Find where the given text appears and provide that cell's center as (X, Y) coordinate. 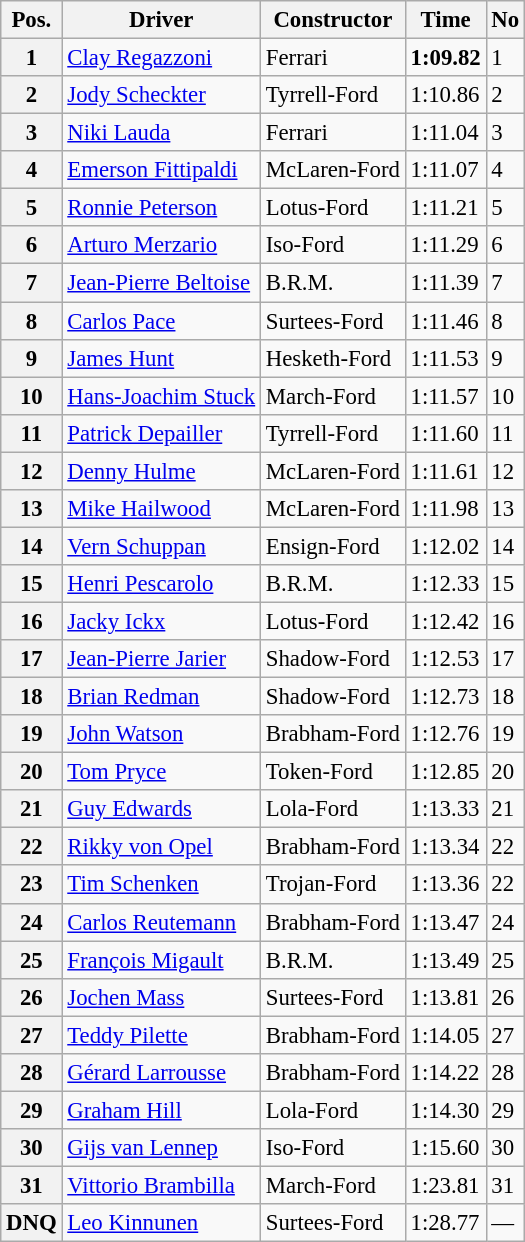
Tom Pryce (162, 772)
Carlos Reutemann (162, 922)
Hesketh-Ford (332, 358)
Jochen Mass (162, 997)
1:28.77 (446, 1223)
1:11.29 (446, 245)
Gijs van Lennep (162, 1148)
Driver (162, 20)
1:15.60 (446, 1148)
Ronnie Peterson (162, 208)
Jean-Pierre Jarier (162, 659)
Vern Schuppan (162, 546)
Graham Hill (162, 1110)
1:11.39 (446, 283)
Jody Scheckter (162, 95)
Jacky Ickx (162, 621)
1:11.46 (446, 321)
Hans-Joachim Stuck (162, 396)
1:13.81 (446, 997)
1:13.34 (446, 847)
Jean-Pierre Beltoise (162, 283)
James Hunt (162, 358)
Patrick Depailler (162, 433)
Teddy Pilette (162, 1035)
1:12.76 (446, 734)
1:12.33 (446, 584)
Pos. (32, 20)
Mike Hailwood (162, 509)
1:11.61 (446, 471)
DNQ (32, 1223)
1:11.60 (446, 433)
1:14.05 (446, 1035)
John Watson (162, 734)
1:13.36 (446, 885)
1:09.82 (446, 58)
Carlos Pace (162, 321)
1:13.49 (446, 960)
Rikky von Opel (162, 847)
Leo Kinnunen (162, 1223)
Vittorio Brambilla (162, 1185)
No (505, 20)
Emerson Fittipaldi (162, 170)
1:11.07 (446, 170)
Token-Ford (332, 772)
Arturo Merzario (162, 245)
1:12.02 (446, 546)
Gérard Larrousse (162, 1073)
Tim Schenken (162, 885)
Guy Edwards (162, 809)
23 (32, 885)
1:12.85 (446, 772)
Trojan-Ford (332, 885)
Niki Lauda (162, 133)
Brian Redman (162, 697)
1:12.53 (446, 659)
1:14.30 (446, 1110)
1:10.86 (446, 95)
Henri Pescarolo (162, 584)
1:13.33 (446, 809)
1:11.21 (446, 208)
1:11.57 (446, 396)
François Migault (162, 960)
1:11.53 (446, 358)
Time (446, 20)
1:13.47 (446, 922)
Constructor (332, 20)
1:12.42 (446, 621)
1:14.22 (446, 1073)
Ensign-Ford (332, 546)
1:11.98 (446, 509)
1:11.04 (446, 133)
Clay Regazzoni (162, 58)
— (505, 1223)
1:23.81 (446, 1185)
Denny Hulme (162, 471)
1:12.73 (446, 697)
